Locate the cell with the specified text and output its [X, Y] center coordinate. 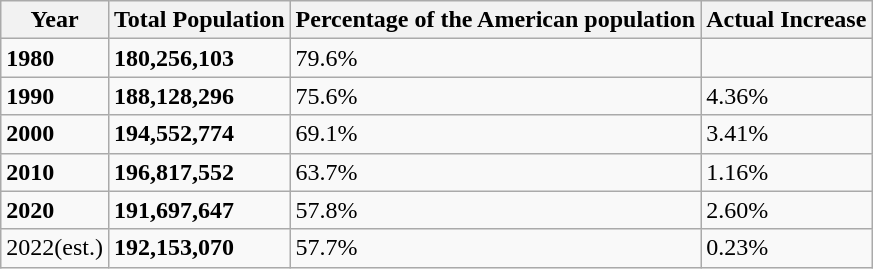
0.23% [786, 248]
69.1% [496, 134]
Actual Increase [786, 20]
1.16% [786, 172]
63.7% [496, 172]
1990 [55, 96]
191,697,647 [199, 210]
196,817,552 [199, 172]
2010 [55, 172]
75.6% [496, 96]
57.8% [496, 210]
194,552,774 [199, 134]
4.36% [786, 96]
2000 [55, 134]
57.7% [496, 248]
79.6% [496, 58]
Total Population [199, 20]
180,256,103 [199, 58]
188,128,296 [199, 96]
Percentage of the American population [496, 20]
2.60% [786, 210]
Year [55, 20]
2022(est.) [55, 248]
1980 [55, 58]
2020 [55, 210]
3.41% [786, 134]
192,153,070 [199, 248]
